Scan for the cell matching the given text and deliver its (x, y) coordinate at center. 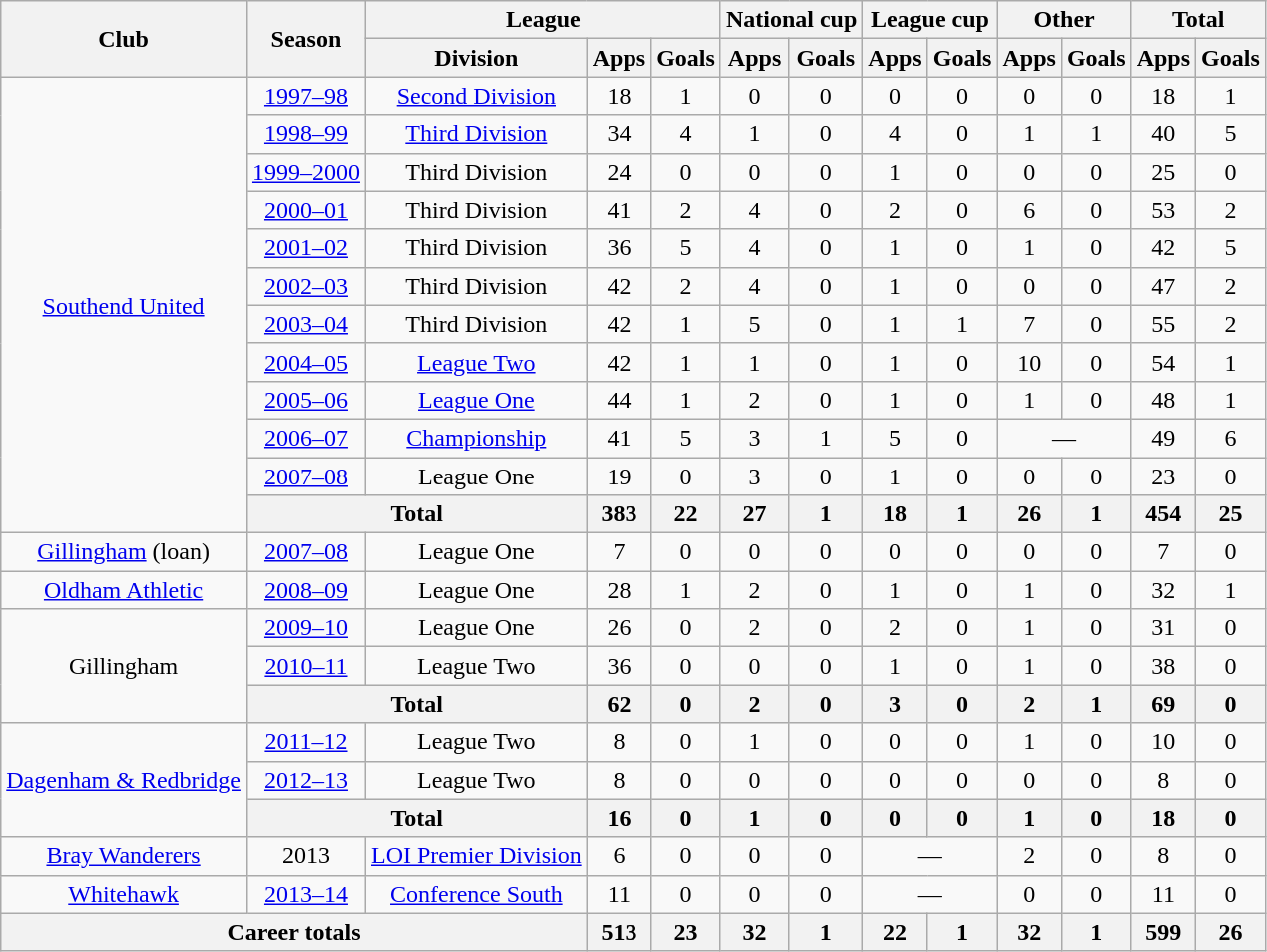
2002–03 (306, 286)
Bray Wanderers (124, 856)
2013 (306, 856)
Championship (476, 438)
Southend United (124, 306)
34 (619, 134)
383 (619, 514)
League (543, 20)
2006–07 (306, 438)
28 (619, 590)
513 (619, 932)
2008–09 (306, 590)
Division (476, 58)
Season (306, 39)
53 (1163, 210)
38 (1163, 666)
2005–06 (306, 400)
24 (619, 172)
1997–98 (306, 96)
Second Division (476, 96)
Oldham Athletic (124, 590)
Whitehawk (124, 894)
2010–11 (306, 666)
Other (1064, 20)
2013–14 (306, 894)
55 (1163, 324)
47 (1163, 286)
40 (1163, 134)
31 (1163, 628)
Dagenham & Redbridge (124, 780)
27 (754, 514)
2011–12 (306, 742)
19 (619, 476)
2004–05 (306, 362)
2012–13 (306, 780)
48 (1163, 400)
Gillingham (124, 666)
Career totals (294, 932)
44 (619, 400)
2000–01 (306, 210)
2003–04 (306, 324)
League cup (930, 20)
LOI Premier Division (476, 856)
Gillingham (loan) (124, 552)
49 (1163, 438)
454 (1163, 514)
Club (124, 39)
16 (619, 818)
2009–10 (306, 628)
599 (1163, 932)
62 (619, 704)
1999–2000 (306, 172)
1998–99 (306, 134)
54 (1163, 362)
Conference South (476, 894)
69 (1163, 704)
National cup (791, 20)
2001–02 (306, 248)
